Determine the [x, y] coordinate at the center of the cell enclosing the given text.  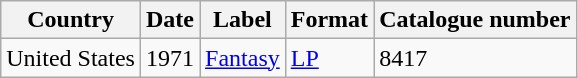
Format [329, 20]
1971 [170, 58]
Country [71, 20]
United States [71, 58]
LP [329, 58]
Catalogue number [475, 20]
8417 [475, 58]
Date [170, 20]
Fantasy [243, 58]
Label [243, 20]
